Identify which cell holds the provided text, then report its [x, y] central coordinate. 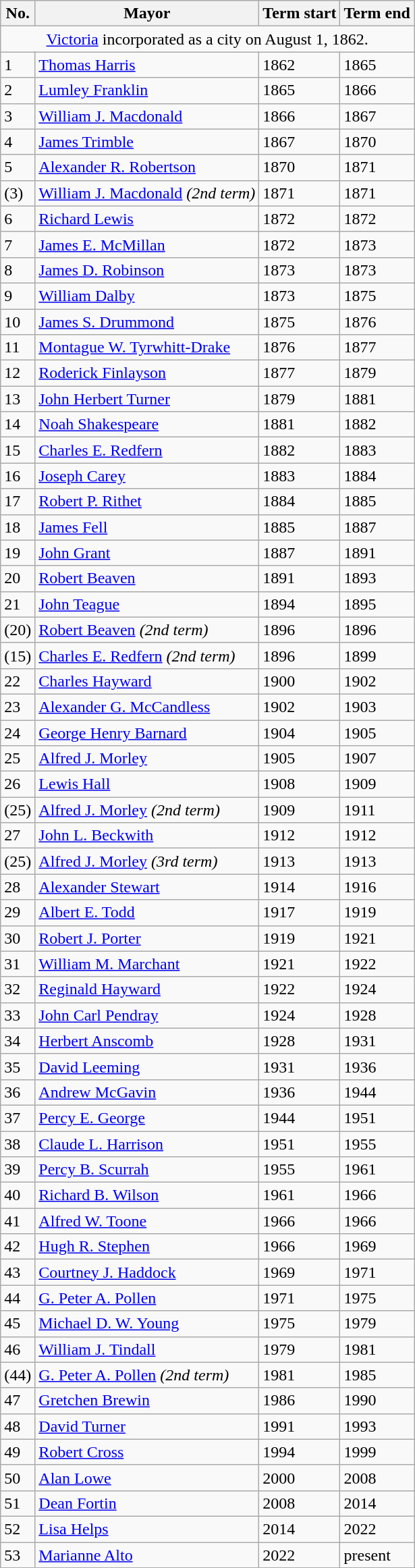
1900 [300, 681]
21 [18, 604]
24 [18, 732]
1914 [300, 887]
44 [18, 1298]
Thomas Harris [147, 65]
(15) [18, 655]
Hugh R. Stephen [147, 1247]
David Turner [147, 1426]
51 [18, 1503]
Albert E. Todd [147, 913]
John L. Beckwith [147, 836]
33 [18, 1015]
46 [18, 1349]
27 [18, 836]
4 [18, 142]
John Grant [147, 553]
Courtney J. Haddock [147, 1272]
43 [18, 1272]
1904 [300, 732]
William Dalby [147, 296]
26 [18, 784]
(20) [18, 630]
49 [18, 1452]
1917 [300, 913]
20 [18, 578]
Claude L. Harrison [147, 1144]
50 [18, 1478]
30 [18, 938]
48 [18, 1426]
14 [18, 425]
James D. Robinson [147, 270]
10 [18, 322]
17 [18, 502]
G. Peter A. Pollen [147, 1298]
23 [18, 707]
1916 [377, 887]
present [377, 1555]
15 [18, 450]
1908 [300, 784]
Michael D. W. Young [147, 1324]
Lisa Helps [147, 1529]
James Trimble [147, 142]
8 [18, 270]
1893 [377, 578]
Robert Beaven (2nd term) [147, 630]
19 [18, 553]
Alexander R. Robertson [147, 167]
John Teague [147, 604]
Noah Shakespeare [147, 425]
Dean Fortin [147, 1503]
9 [18, 296]
William J. Tindall [147, 1349]
David Leeming [147, 1066]
1911 [377, 810]
Alfred W. Toone [147, 1221]
38 [18, 1144]
41 [18, 1221]
Charles Hayward [147, 681]
Charles E. Redfern (2nd term) [147, 655]
(44) [18, 1375]
William J. Macdonald (2nd term) [147, 193]
16 [18, 476]
34 [18, 1041]
Lewis Hall [147, 784]
James E. McMillan [147, 244]
Charles E. Redfern [147, 450]
2000 [300, 1478]
No. [18, 13]
Richard B. Wilson [147, 1195]
18 [18, 527]
Percy E. George [147, 1118]
1903 [377, 707]
Gretchen Brewin [147, 1401]
35 [18, 1066]
Mayor [147, 13]
Alexander Stewart [147, 887]
William M. Marchant [147, 964]
Joseph Carey [147, 476]
Richard Lewis [147, 219]
James Fell [147, 527]
John Herbert Turner [147, 399]
1994 [300, 1452]
Victoria incorporated as a city on August 1, 1862. [208, 39]
Alan Lowe [147, 1478]
Alexander G. McCandless [147, 707]
1985 [377, 1375]
Reginald Hayward [147, 990]
7 [18, 244]
John Carl Pendray [147, 1015]
G. Peter A. Pollen (2nd term) [147, 1375]
13 [18, 399]
12 [18, 373]
Marianne Alto [147, 1555]
5 [18, 167]
Alfred J. Morley (3rd term) [147, 861]
1986 [300, 1401]
Herbert Anscomb [147, 1041]
Robert P. Rithet [147, 502]
47 [18, 1401]
37 [18, 1118]
29 [18, 913]
Term end [377, 13]
Robert Cross [147, 1452]
6 [18, 219]
Montague W. Tyrwhitt-Drake [147, 348]
1899 [377, 655]
1862 [300, 65]
2 [18, 90]
William J. Macdonald [147, 116]
Term start [300, 13]
31 [18, 964]
11 [18, 348]
3 [18, 116]
36 [18, 1092]
28 [18, 887]
1990 [377, 1401]
Alfred J. Morley [147, 759]
Lumley Franklin [147, 90]
George Henry Barnard [147, 732]
52 [18, 1529]
Roderick Finlayson [147, 373]
1 [18, 65]
39 [18, 1170]
1894 [300, 604]
Percy B. Scurrah [147, 1170]
Robert J. Porter [147, 938]
1991 [300, 1426]
45 [18, 1324]
1999 [377, 1452]
James S. Drummond [147, 322]
40 [18, 1195]
32 [18, 990]
Robert Beaven [147, 578]
Alfred J. Morley (2nd term) [147, 810]
25 [18, 759]
Andrew McGavin [147, 1092]
42 [18, 1247]
1895 [377, 604]
(3) [18, 193]
1993 [377, 1426]
1907 [377, 759]
22 [18, 681]
53 [18, 1555]
